Provide the [x, y] coordinate of the cell's center where the given text is located.  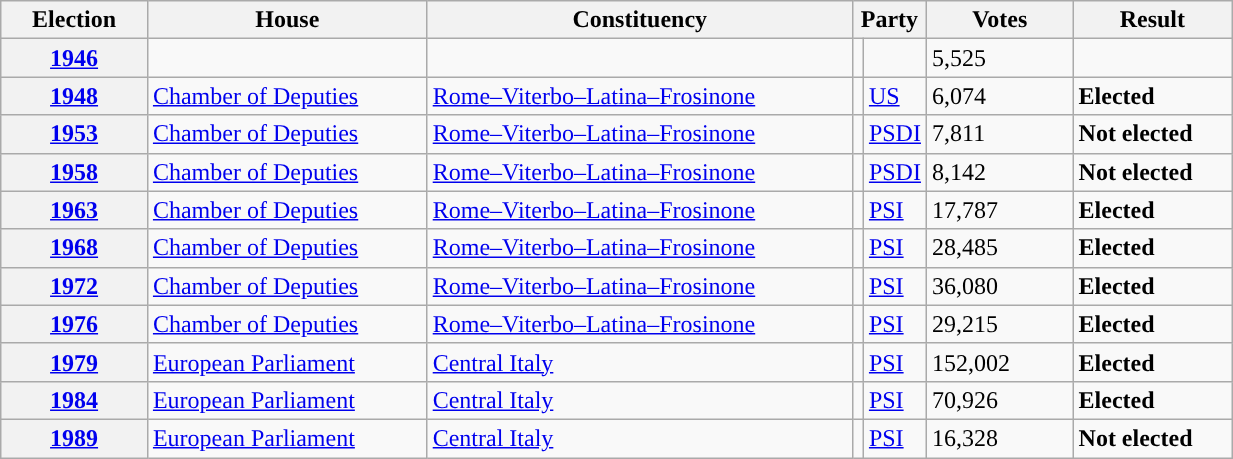
1953 [74, 134]
8,142 [1000, 172]
Result [1152, 20]
17,787 [1000, 210]
Party [889, 20]
Constituency [640, 20]
28,485 [1000, 248]
1984 [74, 400]
1948 [74, 96]
7,811 [1000, 134]
1958 [74, 172]
1963 [74, 210]
1972 [74, 286]
1979 [74, 362]
US [894, 96]
16,328 [1000, 438]
House [287, 20]
5,525 [1000, 58]
1946 [74, 58]
36,080 [1000, 286]
70,926 [1000, 400]
152,002 [1000, 362]
1968 [74, 248]
Votes [1000, 20]
1976 [74, 324]
1989 [74, 438]
29,215 [1000, 324]
6,074 [1000, 96]
Election [74, 20]
